Provide the [X, Y] coordinate of the cell's center where the given text is located.  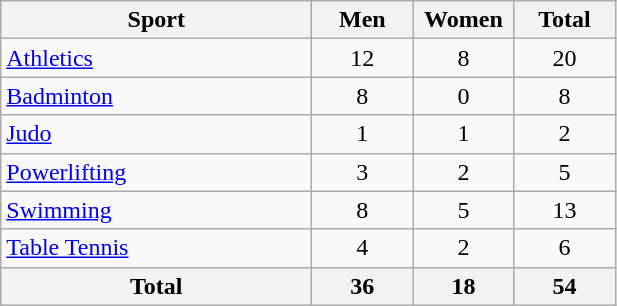
Judo [156, 134]
13 [564, 210]
0 [464, 96]
Powerlifting [156, 172]
18 [464, 286]
Table Tennis [156, 248]
Women [464, 20]
20 [564, 58]
54 [564, 286]
Men [362, 20]
6 [564, 248]
4 [362, 248]
Sport [156, 20]
Swimming [156, 210]
Athletics [156, 58]
Badminton [156, 96]
12 [362, 58]
3 [362, 172]
36 [362, 286]
